For the text-containing cell, return its midpoint in (X, Y) coordinate format. 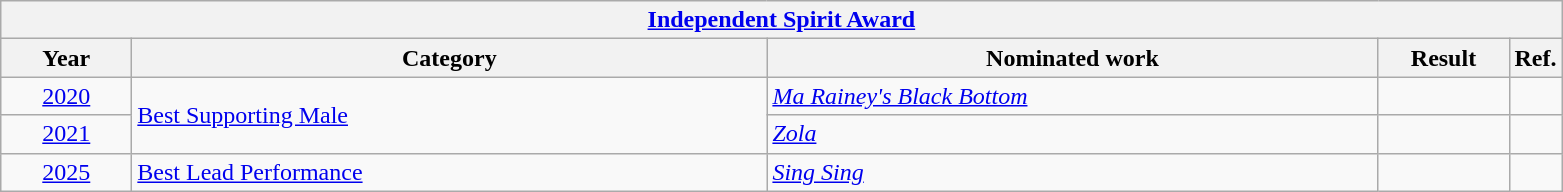
Year (66, 58)
Independent Spirit Award (782, 20)
Ref. (1536, 58)
Best Supporting Male (450, 115)
Zola (1072, 134)
2020 (66, 96)
2021 (66, 134)
Nominated work (1072, 58)
Sing Sing (1072, 172)
Best Lead Performance (450, 172)
Result (1444, 58)
2025 (66, 172)
Category (450, 58)
Ma Rainey's Black Bottom (1072, 96)
